From the cell containing the given text, extract its center point as (X, Y) coordinate. 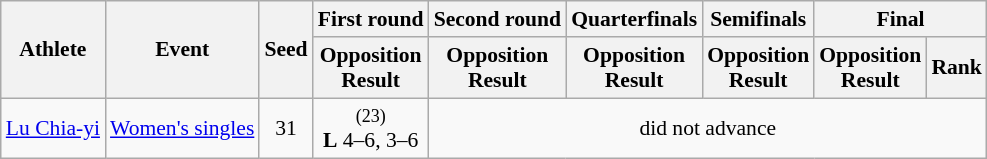
First round (371, 19)
31 (286, 128)
Semifinals (758, 19)
(23)L 4–6, 3–6 (371, 128)
Rank (956, 68)
Quarterfinals (634, 19)
Athlete (53, 50)
Women's singles (182, 128)
Seed (286, 50)
did not advance (708, 128)
Lu Chia-yi (53, 128)
Event (182, 50)
Second round (498, 19)
Final (900, 19)
